Capture the cell that displays the provided text and extract its [x, y] central coordinate. 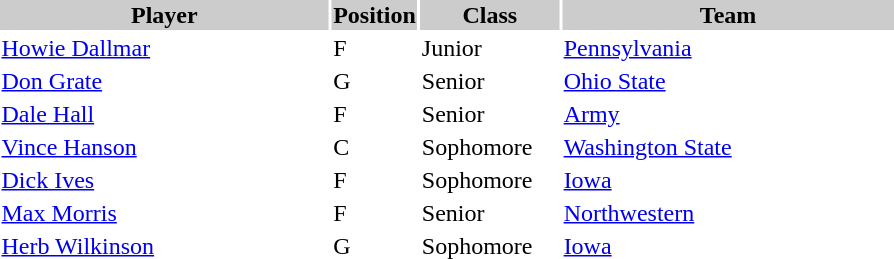
Class [490, 15]
Player [164, 15]
Washington State [728, 147]
Army [728, 114]
Dale Hall [164, 114]
Iowa [728, 180]
Position [375, 15]
Howie Dallmar [164, 48]
Ohio State [728, 81]
C [375, 147]
Northwestern [728, 213]
Junior [490, 48]
Team [728, 15]
Vince Hanson [164, 147]
Dick Ives [164, 180]
Don Grate [164, 81]
G [375, 81]
Max Morris [164, 213]
Pennsylvania [728, 48]
